Locate the cell with the specified text and output its (x, y) center coordinate. 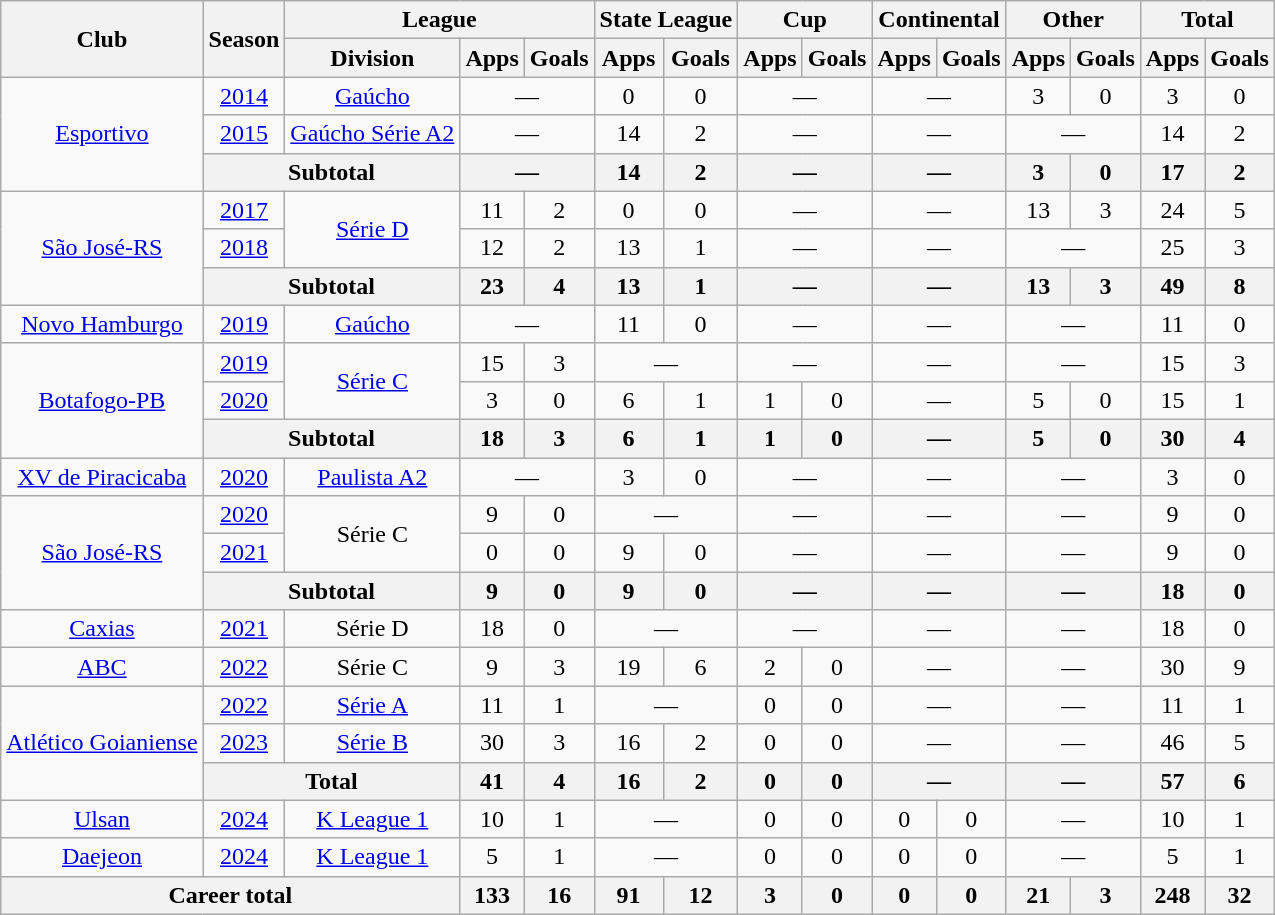
Continental (939, 20)
Division (372, 58)
Esportivo (102, 134)
248 (1172, 895)
2023 (244, 743)
2015 (244, 134)
49 (1172, 286)
Club (102, 39)
Other (1073, 20)
25 (1172, 248)
46 (1172, 743)
24 (1172, 210)
17 (1172, 172)
Atlético Goianiense (102, 743)
Daejeon (102, 857)
21 (1038, 895)
Botafogo-PB (102, 400)
23 (492, 286)
32 (1240, 895)
91 (628, 895)
Série A (372, 705)
19 (628, 667)
League (440, 20)
41 (492, 781)
2018 (244, 248)
Novo Hamburgo (102, 324)
Cup (805, 20)
ABC (102, 667)
Ulsan (102, 819)
Gaúcho Série A2 (372, 134)
133 (492, 895)
2017 (244, 210)
Season (244, 39)
Caxias (102, 629)
57 (1172, 781)
Série B (372, 743)
XV de Piracicaba (102, 477)
Career total (230, 895)
2014 (244, 96)
8 (1240, 286)
State League (666, 20)
Paulista A2 (372, 477)
